Capture the cell that displays the provided text and extract its (x, y) central coordinate. 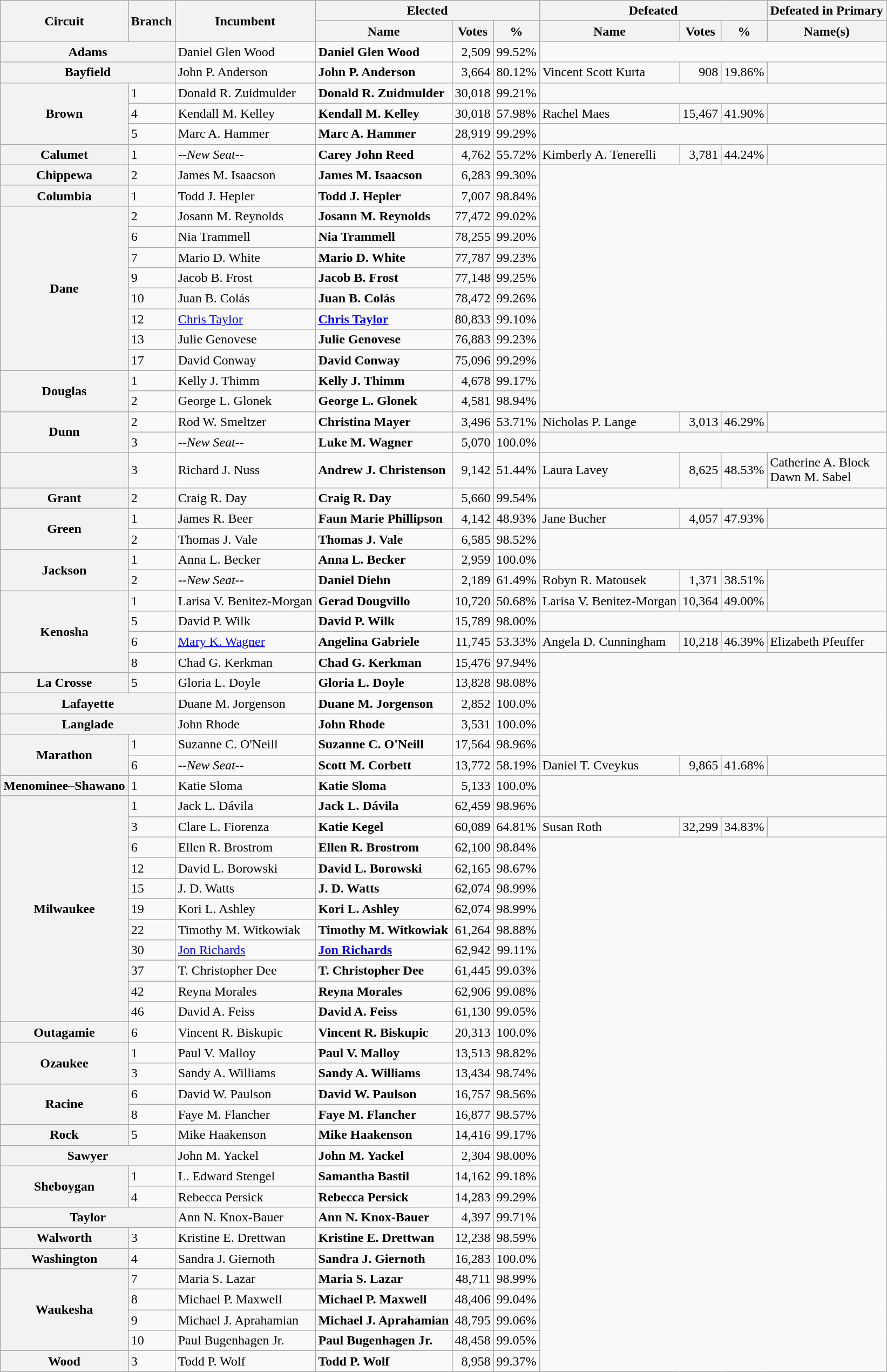
98.52% (516, 539)
98.74% (516, 1073)
48,711 (473, 1279)
Washington (64, 1259)
Defeated (653, 11)
7,007 (473, 195)
99.37% (516, 1361)
13,772 (473, 765)
Chippewa (64, 175)
99.06% (516, 1320)
James R. Beer (245, 518)
99.52% (516, 52)
10,218 (701, 642)
99.03% (516, 971)
Brown (64, 113)
98.88% (516, 929)
Lafayette (87, 704)
2,852 (473, 704)
99.71% (516, 1217)
60,089 (473, 827)
Jackson (64, 570)
15 (151, 888)
44.24% (744, 154)
5,133 (473, 786)
Gerad Dougvillo (383, 601)
55.72% (516, 154)
908 (701, 72)
4,762 (473, 154)
Carey John Reed (383, 154)
Bayfield (87, 72)
22 (151, 929)
48.93% (516, 518)
Milwaukee (64, 909)
4,397 (473, 1217)
Waukesha (64, 1310)
80.12% (516, 72)
Adams (87, 52)
16,757 (473, 1094)
Rock (64, 1135)
99.25% (516, 278)
3,664 (473, 72)
78,472 (473, 299)
Sawyer (87, 1155)
77,148 (473, 278)
80,833 (473, 319)
Kenosha (64, 632)
16,877 (473, 1114)
41.68% (744, 765)
49.00% (744, 601)
98.94% (516, 401)
Sheboygan (64, 1186)
5,070 (473, 442)
47.93% (744, 518)
Robyn R. Matousek (610, 580)
11,745 (473, 642)
Ozaukee (64, 1063)
Faun Marie Phillipson (383, 518)
64.81% (516, 827)
Daniel Diehn (383, 580)
99.26% (516, 299)
Langlade (87, 724)
Vincent Scott Kurta (610, 72)
Dane (64, 288)
13 (151, 340)
77,787 (473, 258)
8,958 (473, 1361)
Andrew J. Christenson (383, 470)
3,531 (473, 724)
78,255 (473, 236)
41.90% (744, 113)
3,496 (473, 422)
Grant (64, 498)
Clare L. Fiorenza (245, 827)
3,781 (701, 154)
99.04% (516, 1300)
16,283 (473, 1259)
46.29% (744, 422)
48,406 (473, 1300)
12,238 (473, 1238)
Defeated in Primary (827, 11)
Rachel Maes (610, 113)
30 (151, 950)
51.44% (516, 470)
Dunn (64, 432)
10,364 (701, 601)
Branch (151, 21)
2,304 (473, 1155)
38.51% (744, 580)
Scott M. Corbett (383, 765)
L. Edward Stengel (245, 1176)
Name(s) (827, 31)
6,585 (473, 539)
62,942 (473, 950)
8,625 (701, 470)
Katie Kegel (383, 827)
20,313 (473, 1032)
Catherine A. BlockDawn M. Sabel (827, 470)
Menominee–Shawano (64, 786)
53.33% (516, 642)
58.19% (516, 765)
46.39% (744, 642)
32,299 (701, 827)
13,513 (473, 1053)
61,445 (473, 971)
Angelina Gabriele (383, 642)
98.08% (516, 683)
Calumet (64, 154)
Wood (64, 1361)
2,509 (473, 52)
4,581 (473, 401)
Daniel T. Cveykus (610, 765)
4,142 (473, 518)
34.83% (744, 827)
19 (151, 909)
9,142 (473, 470)
Samantha Bastil (383, 1176)
15,789 (473, 621)
53.71% (516, 422)
99.08% (516, 991)
61,264 (473, 929)
Incumbent (245, 21)
97.94% (516, 663)
17 (151, 360)
Nicholas P. Lange (610, 422)
Walworth (64, 1238)
28,919 (473, 134)
Laura Lavey (610, 470)
99.02% (516, 216)
Christina Mayer (383, 422)
98.67% (516, 868)
5,660 (473, 498)
Outagamie (64, 1032)
61.49% (516, 580)
98.59% (516, 1238)
Mary K. Wagner (245, 642)
62,100 (473, 847)
46 (151, 1012)
Elizabeth Pfeuffer (827, 642)
Columbia (64, 195)
13,828 (473, 683)
57.98% (516, 113)
4,057 (701, 518)
3,013 (701, 422)
10,720 (473, 601)
Richard J. Nuss (245, 470)
Luke M. Wagner (383, 442)
76,883 (473, 340)
15,476 (473, 663)
Kimberly A. Tenerelli (610, 154)
98.57% (516, 1114)
77,472 (473, 216)
14,283 (473, 1197)
62,165 (473, 868)
Rod W. Smeltzer (245, 422)
99.30% (516, 175)
Elected (428, 11)
Douglas (64, 391)
Racine (64, 1104)
La Crosse (64, 683)
14,162 (473, 1176)
19.86% (744, 72)
2,959 (473, 559)
75,096 (473, 360)
62,906 (473, 991)
48,795 (473, 1320)
98.56% (516, 1094)
99.18% (516, 1176)
99.11% (516, 950)
50.68% (516, 601)
98.82% (516, 1053)
Taylor (87, 1217)
99.20% (516, 236)
99.21% (516, 93)
99.54% (516, 498)
6,283 (473, 175)
Susan Roth (610, 827)
9,865 (701, 765)
4,678 (473, 381)
42 (151, 991)
Jane Bucher (610, 518)
2,189 (473, 580)
37 (151, 971)
Green (64, 529)
13,434 (473, 1073)
Circuit (64, 21)
Marathon (64, 755)
62,459 (473, 806)
Angela D. Cunningham (610, 642)
48,458 (473, 1341)
61,130 (473, 1012)
99.10% (516, 319)
15,467 (701, 113)
17,564 (473, 745)
48.53% (744, 470)
1,371 (701, 580)
14,416 (473, 1135)
